Provide the [x, y] coordinate of the cell's center where the given text is located.  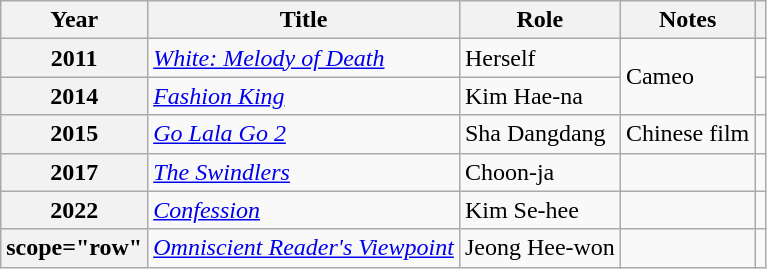
White: Melody of Death [304, 58]
Kim Se-hee [540, 210]
Herself [540, 58]
Title [304, 20]
Notes [687, 20]
Chinese film [687, 134]
Cameo [687, 77]
scope="row" [74, 248]
Confession [304, 210]
2015 [74, 134]
Omniscient Reader's Viewpoint [304, 248]
Fashion King [304, 96]
2014 [74, 96]
Jeong Hee-won [540, 248]
2017 [74, 172]
Sha Dangdang [540, 134]
Role [540, 20]
Year [74, 20]
2022 [74, 210]
Kim Hae-na [540, 96]
Go Lala Go 2 [304, 134]
Choon-ja [540, 172]
2011 [74, 58]
The Swindlers [304, 172]
